Detect which cell encompasses the target text, then output its (x, y) center coordinate. 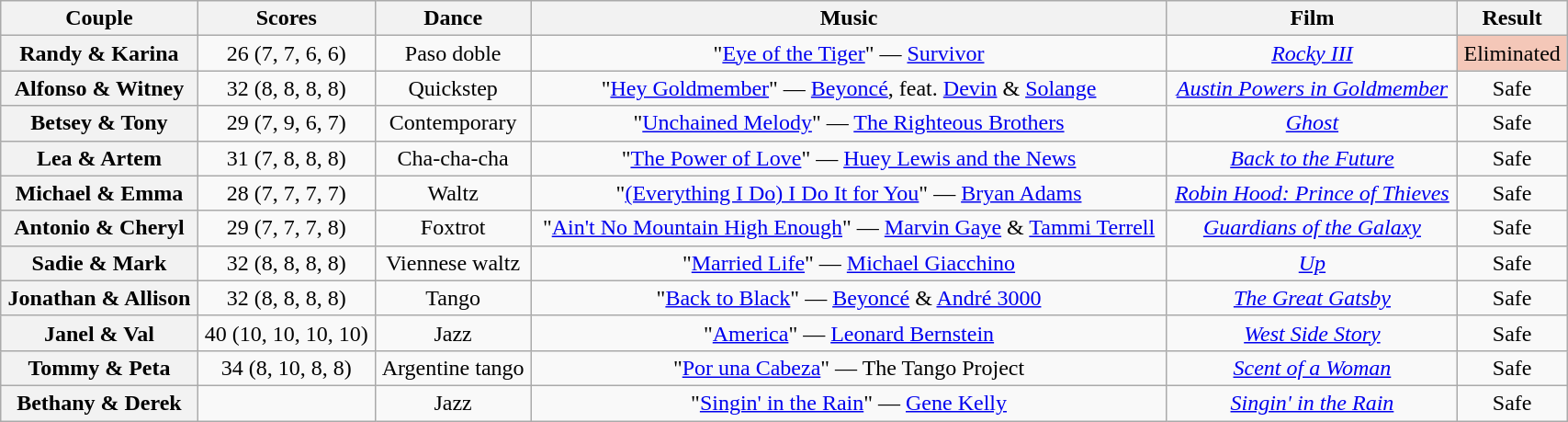
Antonio & Cheryl (99, 228)
26 (7, 7, 6, 6) (287, 53)
Austin Powers in Goldmember (1312, 88)
Sadie & Mark (99, 263)
Rocky III (1312, 53)
Cha-cha-cha (453, 158)
29 (7, 7, 7, 8) (287, 228)
Quickstep (453, 88)
31 (7, 8, 8, 8) (287, 158)
Lea & Artem (99, 158)
Michael & Emma (99, 193)
"Married Life" — Michael Giacchino (849, 263)
Couple (99, 18)
34 (8, 10, 8, 8) (287, 368)
Dance (453, 18)
"Back to Black" — Beyoncé & André 3000 (849, 298)
28 (7, 7, 7, 7) (287, 193)
Scores (287, 18)
Paso doble (453, 53)
Argentine tango (453, 368)
"(Everything I Do) I Do It for You" — Bryan Adams (849, 193)
Betsey & Tony (99, 123)
Alfonso & Witney (99, 88)
"Hey Goldmember" — Beyoncé, feat. Devin & Solange (849, 88)
Tommy & Peta (99, 368)
"America" — Leonard Bernstein (849, 333)
"Por una Cabeza" — The Tango Project (849, 368)
29 (7, 9, 6, 7) (287, 123)
Result (1512, 18)
Up (1312, 263)
Foxtrot (453, 228)
Ghost (1312, 123)
Back to the Future (1312, 158)
Tango (453, 298)
West Side Story (1312, 333)
Robin Hood: Prince of Thieves (1312, 193)
40 (10, 10, 10, 10) (287, 333)
Music (849, 18)
Guardians of the Galaxy (1312, 228)
Singin' in the Rain (1312, 403)
"The Power of Love" — Huey Lewis and the News (849, 158)
"Unchained Melody" — The Righteous Brothers (849, 123)
Film (1312, 18)
Jonathan & Allison (99, 298)
Janel & Val (99, 333)
The Great Gatsby (1312, 298)
Randy & Karina (99, 53)
Scent of a Woman (1312, 368)
Eliminated (1512, 53)
Contemporary (453, 123)
"Ain't No Mountain High Enough" — Marvin Gaye & Tammi Terrell (849, 228)
Waltz (453, 193)
"Singin' in the Rain" — Gene Kelly (849, 403)
"Eye of the Tiger" — Survivor (849, 53)
Bethany & Derek (99, 403)
Viennese waltz (453, 263)
